Return the (X, Y) coordinate for the center point of the cell that contains the specified text.  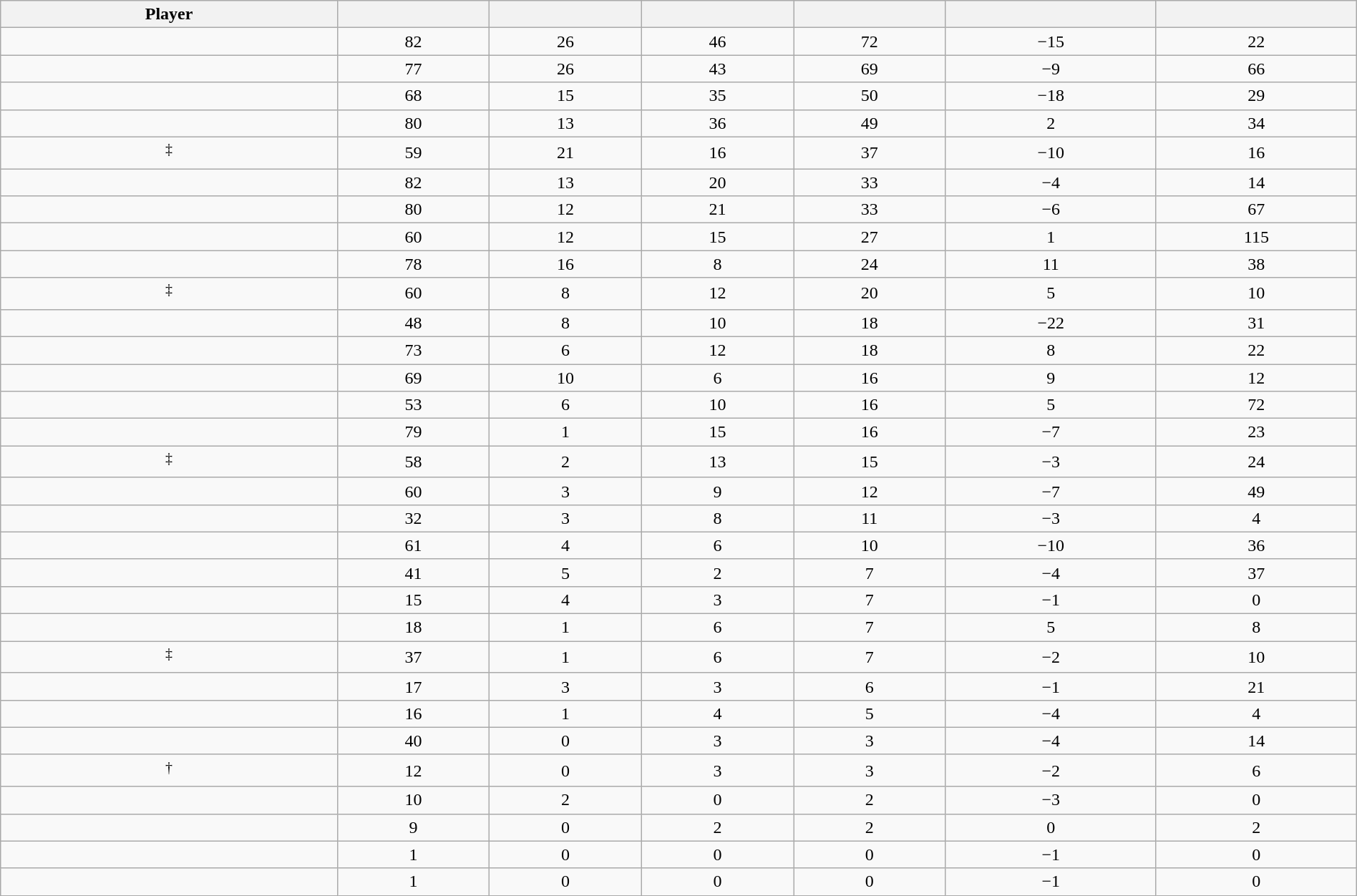
78 (413, 264)
35 (717, 96)
79 (413, 432)
−9 (1051, 69)
46 (717, 42)
53 (413, 405)
32 (413, 518)
40 (413, 741)
Player (169, 14)
31 (1256, 323)
58 (413, 462)
43 (717, 69)
−22 (1051, 323)
61 (413, 545)
−15 (1051, 42)
17 (413, 686)
115 (1256, 237)
34 (1256, 123)
−18 (1051, 96)
38 (1256, 264)
68 (413, 96)
29 (1256, 96)
23 (1256, 432)
66 (1256, 69)
−6 (1051, 210)
27 (870, 237)
41 (413, 573)
73 (413, 350)
† (169, 770)
50 (870, 96)
77 (413, 69)
48 (413, 323)
59 (413, 153)
67 (1256, 210)
